Capture the cell that displays the provided text and extract its (X, Y) central coordinate. 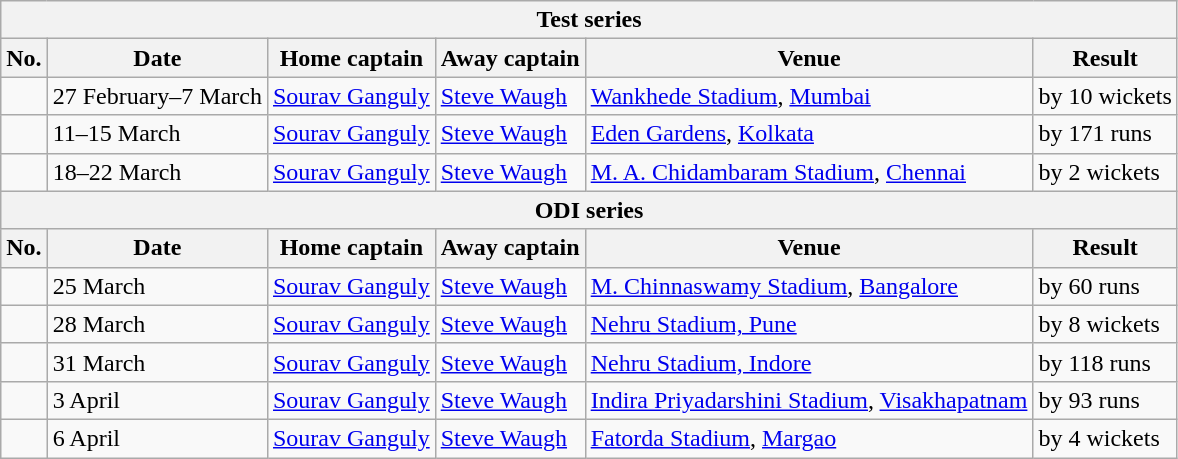
M. A. Chidambaram Stadium, Chennai (809, 172)
by 8 wickets (1105, 324)
by 60 runs (1105, 286)
Nehru Stadium, Pune (809, 324)
by 118 runs (1105, 362)
Test series (590, 20)
Wankhede Stadium, Mumbai (809, 96)
Indira Priyadarshini Stadium, Visakhapatnam (809, 400)
by 4 wickets (1105, 438)
Nehru Stadium, Indore (809, 362)
Fatorda Stadium, Margao (809, 438)
6 April (157, 438)
27 February–7 March (157, 96)
M. Chinnaswamy Stadium, Bangalore (809, 286)
3 April (157, 400)
28 March (157, 324)
Eden Gardens, Kolkata (809, 134)
31 March (157, 362)
11–15 March (157, 134)
18–22 March (157, 172)
by 171 runs (1105, 134)
by 10 wickets (1105, 96)
by 93 runs (1105, 400)
ODI series (590, 210)
25 March (157, 286)
by 2 wickets (1105, 172)
